For the text-containing cell, return its midpoint in (x, y) coordinate format. 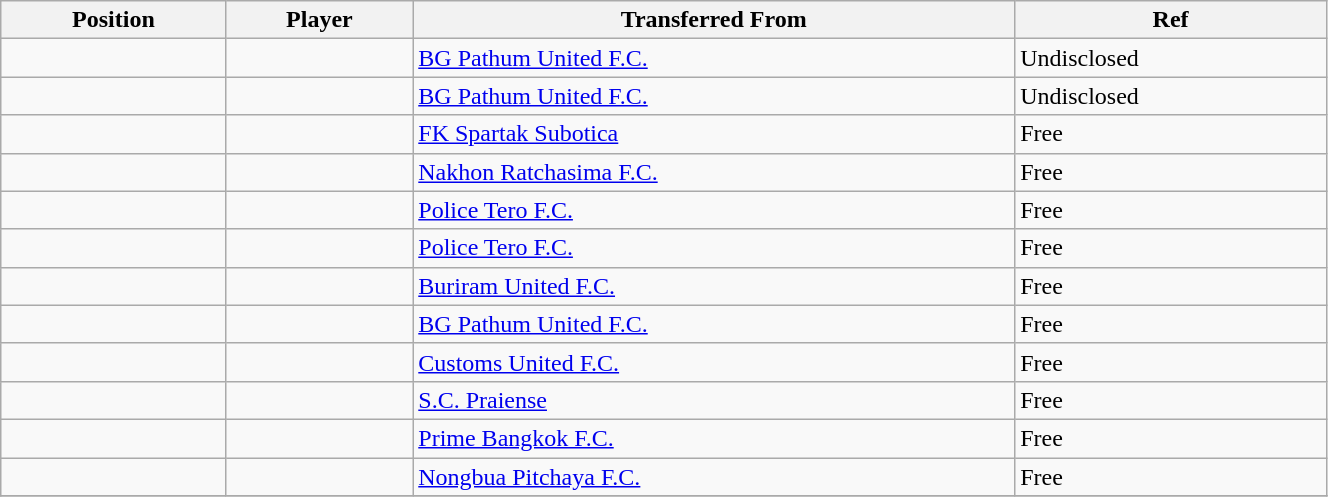
Player (320, 20)
Customs United F.C. (714, 362)
Prime Bangkok F.C. (714, 438)
Ref (1171, 20)
Transferred From (714, 20)
S.C. Praiense (714, 400)
Nongbua Pitchaya F.C. (714, 477)
Buriram United F.C. (714, 286)
Position (114, 20)
Nakhon Ratchasima F.C. (714, 172)
FK Spartak Subotica (714, 134)
